Identify which cell holds the provided text, then report its [x, y] central coordinate. 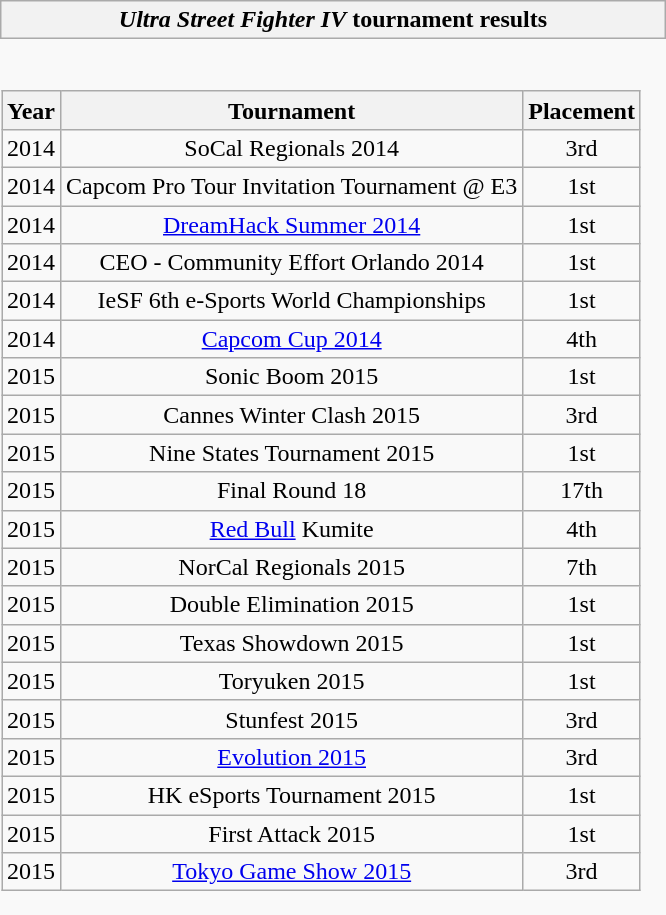
Toryuken 2015 [292, 681]
Stunfest 2015 [292, 719]
Final Round 18 [292, 491]
7th [582, 567]
Sonic Boom 2015 [292, 377]
Year [32, 110]
DreamHack Summer 2014 [292, 225]
Capcom Pro Tour Invitation Tournament @ E3 [292, 186]
IeSF 6th e-Sports World Championships [292, 301]
Cannes Winter Clash 2015 [292, 415]
Placement [582, 110]
Red Bull Kumite [292, 529]
First Attack 2015 [292, 833]
Tokyo Game Show 2015 [292, 872]
Nine States Tournament 2015 [292, 453]
Double Elimination 2015 [292, 605]
NorCal Regionals 2015 [292, 567]
Texas Showdown 2015 [292, 643]
Tournament [292, 110]
SoCal Regionals 2014 [292, 148]
Ultra Street Fighter IV tournament results [333, 20]
CEO - Community Effort Orlando 2014 [292, 263]
Evolution 2015 [292, 757]
HK eSports Tournament 2015 [292, 795]
17th [582, 491]
Capcom Cup 2014 [292, 339]
